For the text-containing cell, return its midpoint in (x, y) coordinate format. 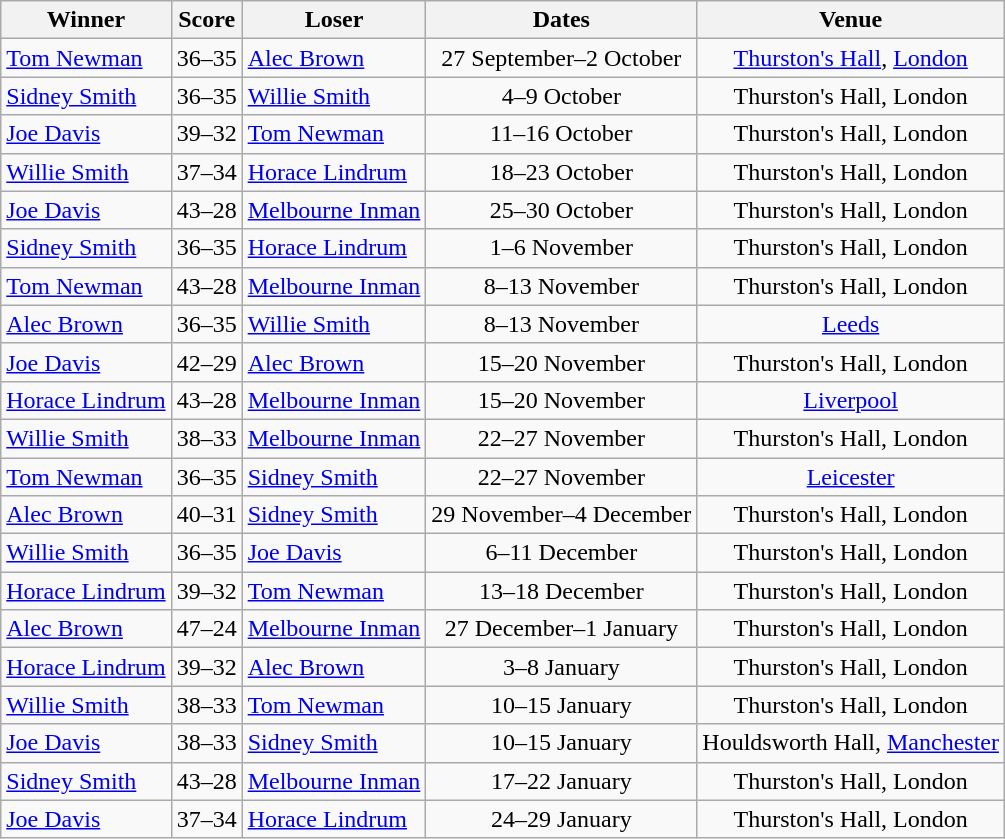
Score (206, 20)
Venue (851, 20)
Leeds (851, 324)
1–6 November (562, 248)
Liverpool (851, 400)
11–16 October (562, 134)
42–29 (206, 362)
Leicester (851, 477)
40–31 (206, 515)
Loser (334, 20)
6–11 December (562, 553)
4–9 October (562, 96)
Winner (86, 20)
13–18 December (562, 591)
3–8 January (562, 667)
18–23 October (562, 172)
27 September–2 October (562, 58)
25–30 October (562, 210)
24–29 January (562, 819)
Dates (562, 20)
Houldsworth Hall, Manchester (851, 743)
27 December–1 January (562, 629)
17–22 January (562, 781)
47–24 (206, 629)
29 November–4 December (562, 515)
